Find where the given text appears and provide that cell's center as [x, y] coordinate. 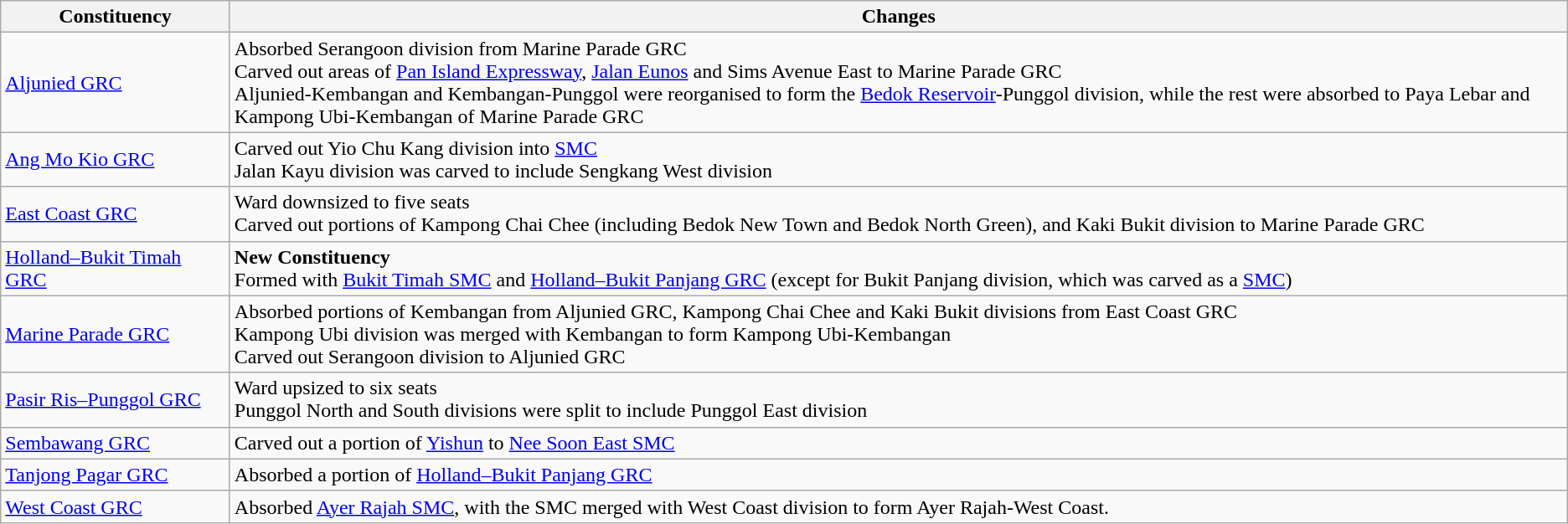
Sembawang GRC [116, 443]
Carved out Yio Chu Kang division into SMCJalan Kayu division was carved to include Sengkang West division [898, 159]
Changes [898, 17]
Holland–Bukit Timah GRC [116, 268]
Constituency [116, 17]
Tanjong Pagar GRC [116, 475]
Pasir Ris–Punggol GRC [116, 400]
New ConstituencyFormed with Bukit Timah SMC and Holland–Bukit Panjang GRC (except for Bukit Panjang division, which was carved as a SMC) [898, 268]
East Coast GRC [116, 214]
Aljunied GRC [116, 82]
Absorbed Ayer Rajah SMC, with the SMC merged with West Coast division to form Ayer Rajah-West Coast. [898, 506]
Ang Mo Kio GRC [116, 159]
Carved out a portion of Yishun to Nee Soon East SMC [898, 443]
Ward upsized to six seatsPunggol North and South divisions were split to include Punggol East division [898, 400]
Absorbed a portion of Holland–Bukit Panjang GRC [898, 475]
Marine Parade GRC [116, 334]
West Coast GRC [116, 506]
